Detect which cell encompasses the target text, then output its (x, y) center coordinate. 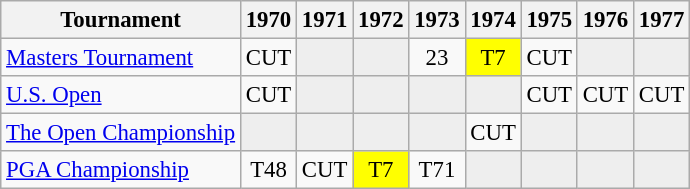
Tournament (121, 20)
1972 (381, 20)
T71 (437, 170)
Masters Tournament (121, 58)
The Open Championship (121, 133)
1976 (605, 20)
1971 (325, 20)
1974 (493, 20)
1977 (661, 20)
T48 (268, 170)
1975 (549, 20)
PGA Championship (121, 170)
1970 (268, 20)
23 (437, 58)
1973 (437, 20)
U.S. Open (121, 95)
